Determine the [x, y] coordinate at the center of the cell enclosing the given text.  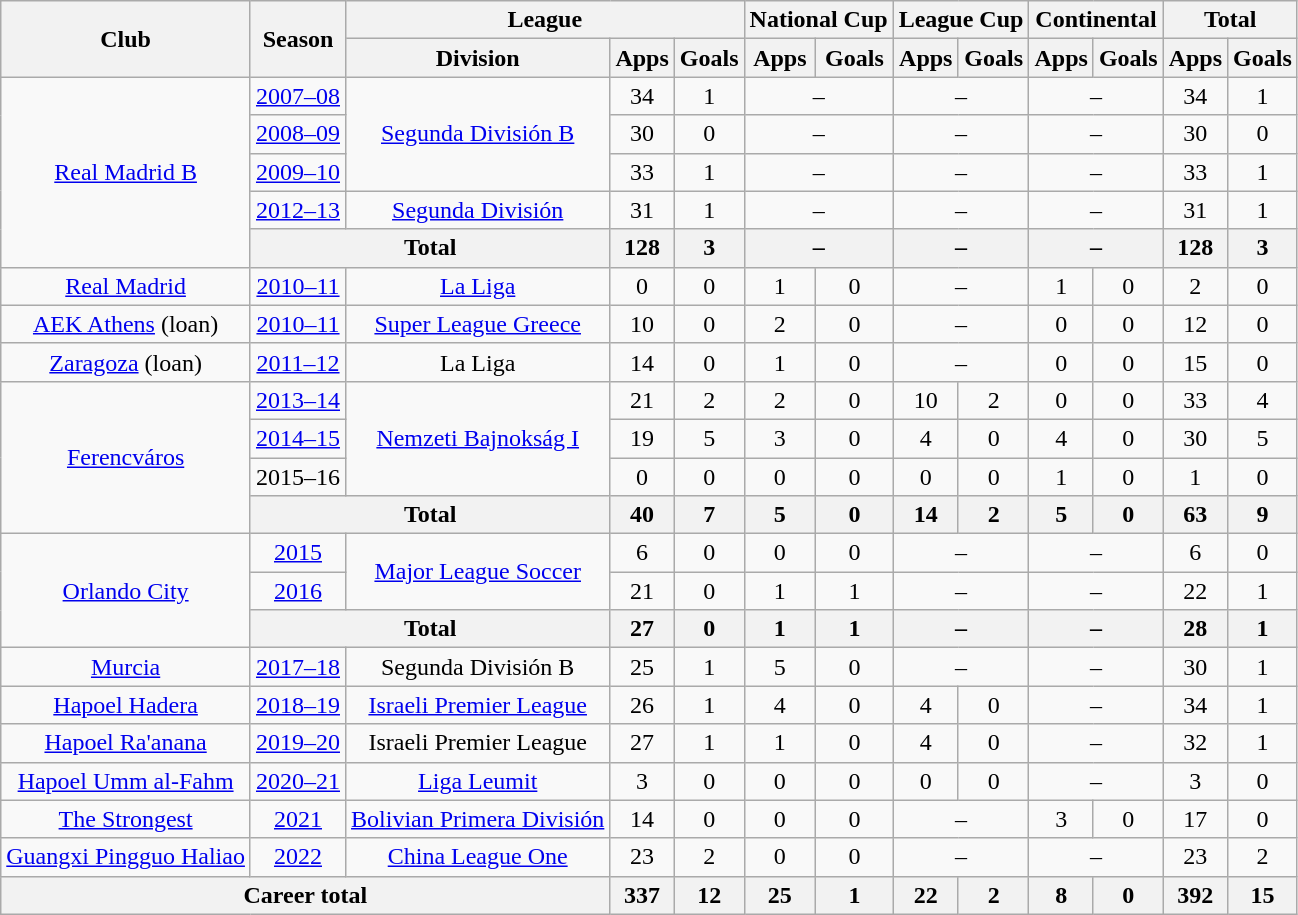
Division [478, 58]
League Cup [961, 20]
Super League Greece [478, 324]
9 [1263, 515]
AEK Athens (loan) [126, 324]
Hapoel Umm al-Fahm [126, 781]
2018–19 [298, 705]
Major League Soccer [478, 572]
Liga Leumit [478, 781]
2008–09 [298, 134]
Orlando City [126, 591]
2017–18 [298, 667]
8 [1061, 895]
Zaragoza (loan) [126, 362]
2007–08 [298, 96]
2015 [298, 553]
2013–14 [298, 400]
2021 [298, 819]
2014–15 [298, 438]
26 [642, 705]
Career total [306, 895]
Season [298, 39]
Guangxi Pingguo Haliao [126, 857]
2009–10 [298, 172]
2020–21 [298, 781]
The Strongest [126, 819]
Continental [1096, 20]
40 [642, 515]
32 [1195, 743]
Segunda División [478, 210]
17 [1195, 819]
League [546, 20]
2022 [298, 857]
2016 [298, 591]
2019–20 [298, 743]
Bolivian Primera División [478, 819]
Real Madrid B [126, 172]
China League One [478, 857]
392 [1195, 895]
National Cup [818, 20]
Murcia [126, 667]
Club [126, 39]
Ferencváros [126, 457]
337 [642, 895]
2012–13 [298, 210]
2011–12 [298, 362]
63 [1195, 515]
Nemzeti Bajnokság I [478, 438]
28 [1195, 629]
7 [709, 515]
Hapoel Hadera [126, 705]
2015–16 [298, 477]
19 [642, 438]
Hapoel Ra'anana [126, 743]
Real Madrid [126, 286]
